Detect which cell encompasses the target text, then output its (x, y) center coordinate. 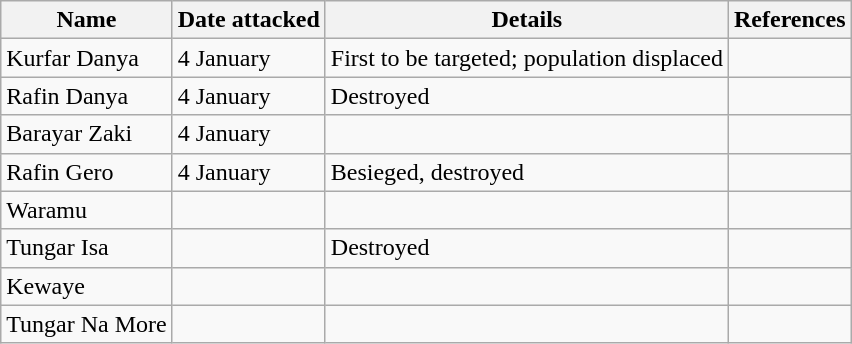
Waramu (86, 210)
Barayar Zaki (86, 134)
References (790, 20)
Besieged, destroyed (526, 172)
Rafin Danya (86, 96)
Name (86, 20)
Tungar Na More (86, 324)
Rafin Gero (86, 172)
Kurfar Danya (86, 58)
Details (526, 20)
First to be targeted; population displaced (526, 58)
Kewaye (86, 286)
Tungar Isa (86, 248)
Date attacked (248, 20)
